Identify which cell holds the provided text, then report its [x, y] central coordinate. 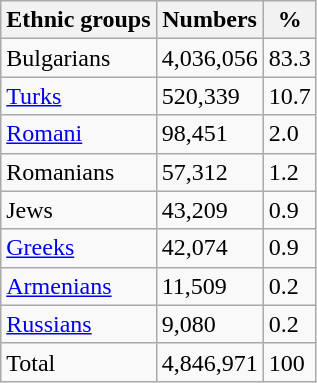
42,074 [210, 248]
Armenians [78, 286]
Ethnic groups [78, 20]
520,339 [210, 96]
1.2 [290, 172]
Total [78, 362]
Jews [78, 210]
Greeks [78, 248]
2.0 [290, 134]
43,209 [210, 210]
4,036,056 [210, 58]
% [290, 20]
Bulgarians [78, 58]
Romani [78, 134]
Numbers [210, 20]
98,451 [210, 134]
57,312 [210, 172]
10.7 [290, 96]
Romanians [78, 172]
83.3 [290, 58]
100 [290, 362]
4,846,971 [210, 362]
9,080 [210, 324]
Russians [78, 324]
Turks [78, 96]
11,509 [210, 286]
